Pinpoint the cell where the given text exists, returning its [X, Y] midpoint coordinate. 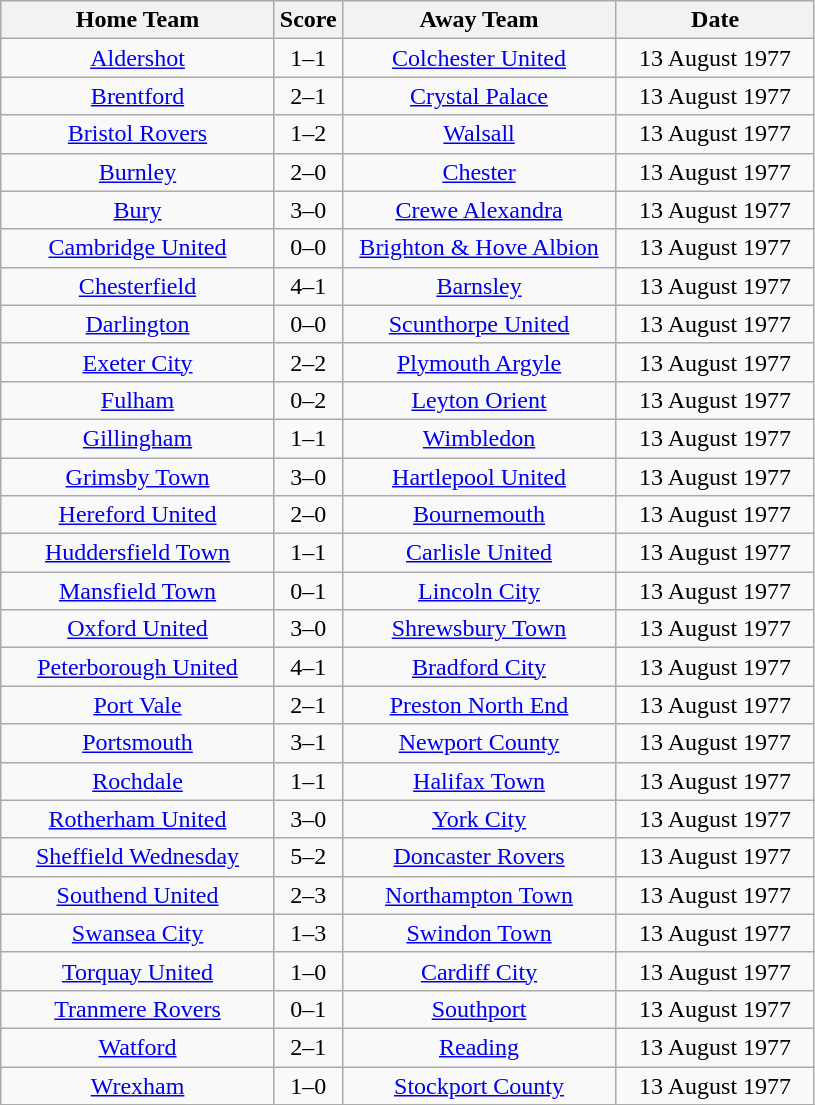
2–2 [308, 362]
Gillingham [138, 438]
Brighton & Hove Albion [479, 248]
Fulham [138, 400]
Crewe Alexandra [479, 210]
Grimsby Town [138, 477]
Score [308, 20]
Colchester United [479, 58]
1–2 [308, 134]
Mansfield Town [138, 591]
Cambridge United [138, 248]
Port Vale [138, 705]
Newport County [479, 743]
Rotherham United [138, 819]
Date [716, 20]
Leyton Orient [479, 400]
Crystal Palace [479, 96]
Plymouth Argyle [479, 362]
Scunthorpe United [479, 324]
Exeter City [138, 362]
Shrewsbury Town [479, 629]
Bournemouth [479, 515]
Brentford [138, 96]
Swansea City [138, 933]
Tranmere Rovers [138, 1009]
Aldershot [138, 58]
Sheffield Wednesday [138, 857]
Bury [138, 210]
Southport [479, 1009]
Northampton Town [479, 895]
2–3 [308, 895]
Watford [138, 1047]
Chesterfield [138, 286]
Southend United [138, 895]
York City [479, 819]
0–2 [308, 400]
Home Team [138, 20]
Oxford United [138, 629]
Stockport County [479, 1085]
Reading [479, 1047]
Bradford City [479, 667]
Burnley [138, 172]
Bristol Rovers [138, 134]
3–1 [308, 743]
Doncaster Rovers [479, 857]
1–3 [308, 933]
Preston North End [479, 705]
Swindon Town [479, 933]
Barnsley [479, 286]
Cardiff City [479, 971]
5–2 [308, 857]
Rochdale [138, 781]
Wimbledon [479, 438]
Walsall [479, 134]
Hartlepool United [479, 477]
Hereford United [138, 515]
Lincoln City [479, 591]
Torquay United [138, 971]
Carlisle United [479, 553]
Huddersfield Town [138, 553]
Halifax Town [479, 781]
Peterborough United [138, 667]
Darlington [138, 324]
Portsmouth [138, 743]
Wrexham [138, 1085]
Away Team [479, 20]
Chester [479, 172]
